Output the (x, y) coordinate of the center of the cell containing the given text.  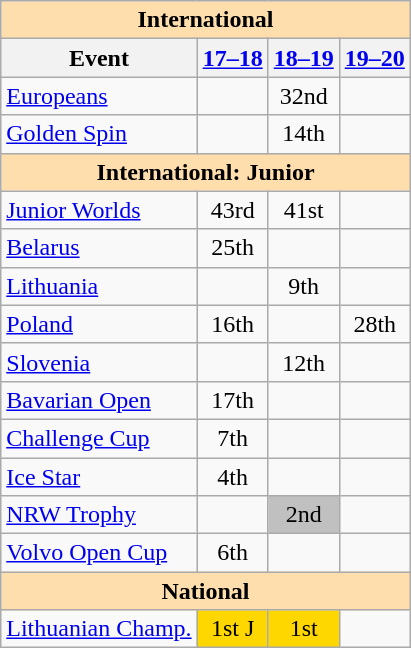
41st (304, 210)
4th (232, 477)
25th (232, 248)
NRW Trophy (99, 515)
Ice Star (99, 477)
14th (304, 134)
43rd (232, 210)
Lithuanian Champ. (99, 629)
32nd (304, 96)
9th (304, 286)
16th (232, 324)
2nd (304, 515)
28th (374, 324)
17th (232, 400)
Volvo Open Cup (99, 553)
19–20 (374, 58)
1st J (232, 629)
6th (232, 553)
17–18 (232, 58)
National (206, 591)
18–19 (304, 58)
Bavarian Open (99, 400)
1st (304, 629)
Event (99, 58)
Europeans (99, 96)
Slovenia (99, 362)
Belarus (99, 248)
Golden Spin (99, 134)
Poland (99, 324)
7th (232, 438)
Challenge Cup (99, 438)
Lithuania (99, 286)
Junior Worlds (99, 210)
12th (304, 362)
International: Junior (206, 172)
International (206, 20)
